Detect which cell encompasses the target text, then output its [x, y] center coordinate. 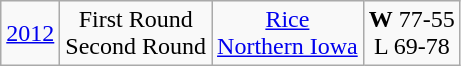
W 77-55L 69-78 [412, 34]
2012 [30, 34]
RiceNorthern Iowa [288, 34]
First RoundSecond Round [136, 34]
